Output the (x, y) coordinate of the center of the cell containing the given text.  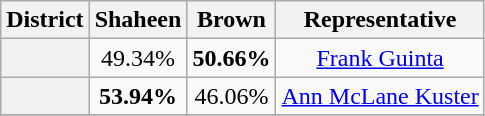
Shaheen (138, 20)
49.34% (138, 58)
46.06% (232, 96)
Ann McLane Kuster (380, 96)
53.94% (138, 96)
District (45, 20)
50.66% (232, 58)
Representative (380, 20)
Brown (232, 20)
Frank Guinta (380, 58)
